From the cell containing the given text, extract its center point as [x, y] coordinate. 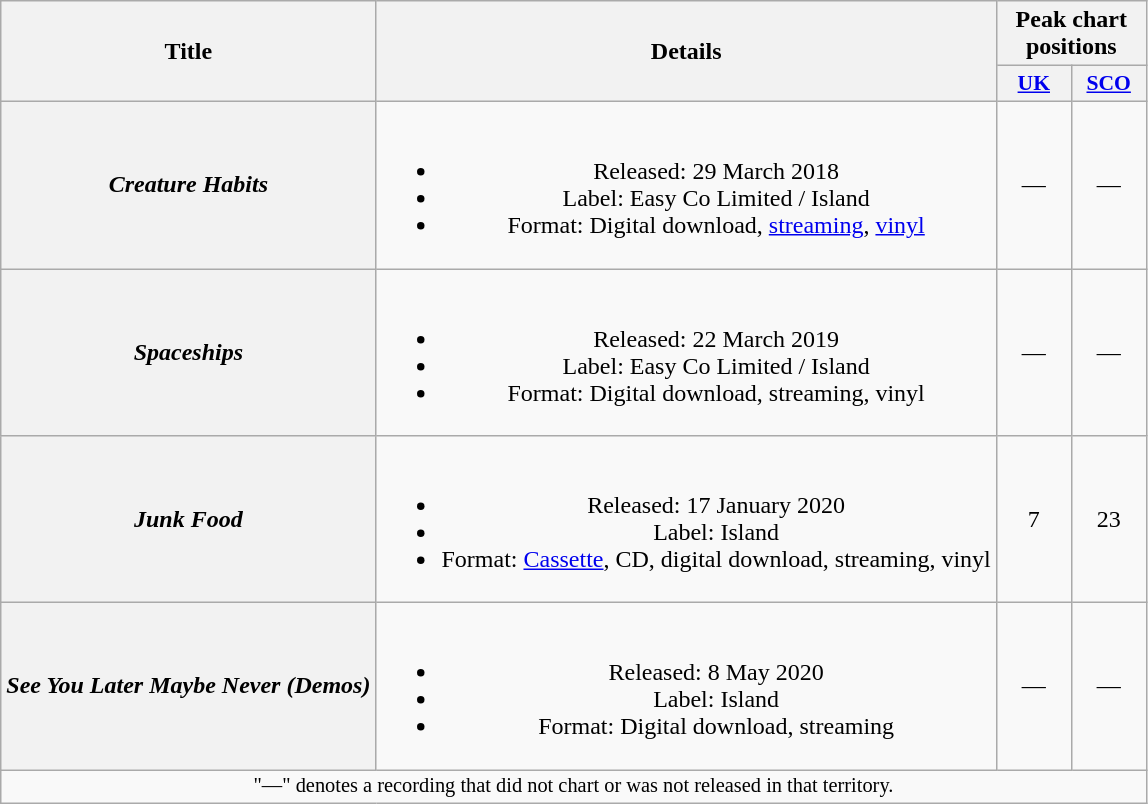
"—" denotes a recording that did not chart or was not released in that territory. [574, 787]
Released: 17 January 2020Label: IslandFormat: Cassette, CD, digital download, streaming, vinyl [686, 520]
Released: 22 March 2019Label: Easy Co Limited / IslandFormat: Digital download, streaming, vinyl [686, 352]
23 [1108, 520]
Creature Habits [188, 184]
Peak chart positions [1071, 34]
Title [188, 52]
Details [686, 52]
SCO [1108, 84]
Released: 8 May 2020Label: IslandFormat: Digital download, streaming [686, 686]
UK [1034, 84]
Spaceships [188, 352]
See You Later Maybe Never (Demos) [188, 686]
Released: 29 March 2018Label: Easy Co Limited / IslandFormat: Digital download, streaming, vinyl [686, 184]
7 [1034, 520]
Junk Food [188, 520]
